Detect which cell encompasses the target text, then output its [X, Y] center coordinate. 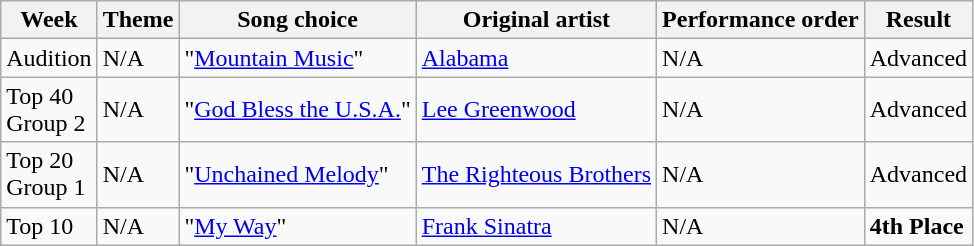
"My Way" [298, 226]
Alabama [536, 58]
Song choice [298, 20]
Top 10 [49, 226]
"Unchained Melody" [298, 174]
Audition [49, 58]
Top 40Group 2 [49, 110]
4th Place [918, 226]
Frank Sinatra [536, 226]
Performance order [761, 20]
"Mountain Music" [298, 58]
Original artist [536, 20]
Lee Greenwood [536, 110]
"God Bless the U.S.A." [298, 110]
The Righteous Brothers [536, 174]
Week [49, 20]
Result [918, 20]
Theme [138, 20]
Top 20Group 1 [49, 174]
